For the text-containing cell, return its midpoint in (x, y) coordinate format. 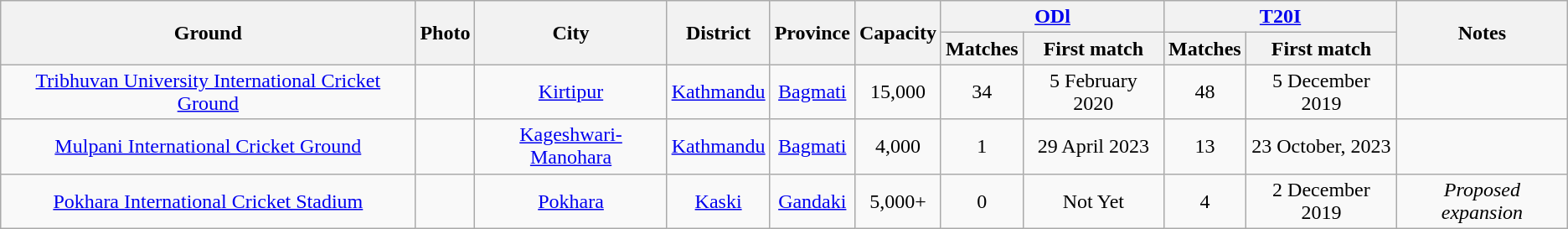
23 October, 2023 (1321, 146)
Ground (208, 33)
1 (982, 146)
Kaski (719, 201)
4,000 (898, 146)
Photo (446, 33)
5 February 2020 (1093, 92)
Pokhara (571, 201)
Mulpani International Cricket Ground (208, 146)
0 (982, 201)
15,000 (898, 92)
City (571, 33)
Kirtipur (571, 92)
Not Yet (1093, 201)
Tribhuvan University International Cricket Ground (208, 92)
48 (1205, 92)
Notes (1483, 33)
Kageshwari-Manohara (571, 146)
2 December 2019 (1321, 201)
5 December 2019 (1321, 92)
Gandaki (812, 201)
T20I (1281, 17)
29 April 2023 (1093, 146)
Pokhara International Cricket Stadium (208, 201)
34 (982, 92)
District (719, 33)
4 (1205, 201)
ODl (1052, 17)
13 (1205, 146)
Capacity (898, 33)
5,000+ (898, 201)
Province (812, 33)
Proposed expansion (1483, 201)
